Return (x, y) of the center of cell containing provided text 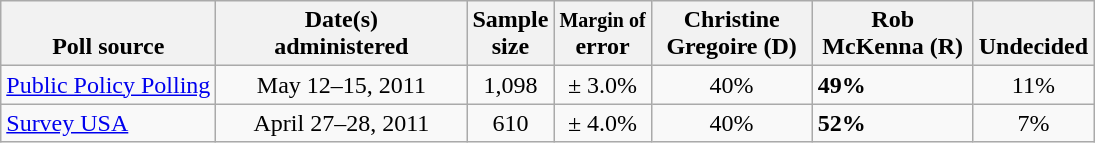
Public Policy Polling (108, 85)
610 (510, 123)
± 3.0% (602, 85)
11% (1033, 85)
April 27–28, 2011 (342, 123)
Samplesize (510, 34)
7% (1033, 123)
RobMcKenna (R) (892, 34)
Undecided (1033, 34)
Poll source (108, 34)
1,098 (510, 85)
ChristineGregoire (D) (732, 34)
May 12–15, 2011 (342, 85)
Survey USA (108, 123)
52% (892, 123)
Date(s)administered (342, 34)
49% (892, 85)
Margin oferror (602, 34)
± 4.0% (602, 123)
